Find where the given text appears and provide that cell's center as [X, Y] coordinate. 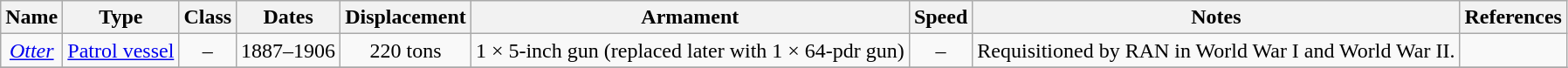
Dates [288, 17]
Notes [1216, 17]
Otter [31, 51]
Speed [940, 17]
220 tons [406, 51]
Armament [690, 17]
Patrol vessel [120, 51]
Requisitioned by RAN in World War I and World War II. [1216, 51]
1887–1906 [288, 51]
References [1514, 17]
Displacement [406, 17]
1 × 5-inch gun (replaced later with 1 × 64-pdr gun) [690, 51]
Class [208, 17]
Type [120, 17]
Name [31, 17]
